Scan for the cell matching the given text and deliver its [X, Y] coordinate at center. 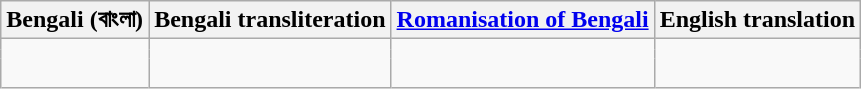
Bengali transliteration [270, 20]
Romanisation of Bengali [522, 20]
Bengali (বাংলা) [75, 20]
English translation [757, 20]
